From the cell containing the given text, extract its center point as (X, Y) coordinate. 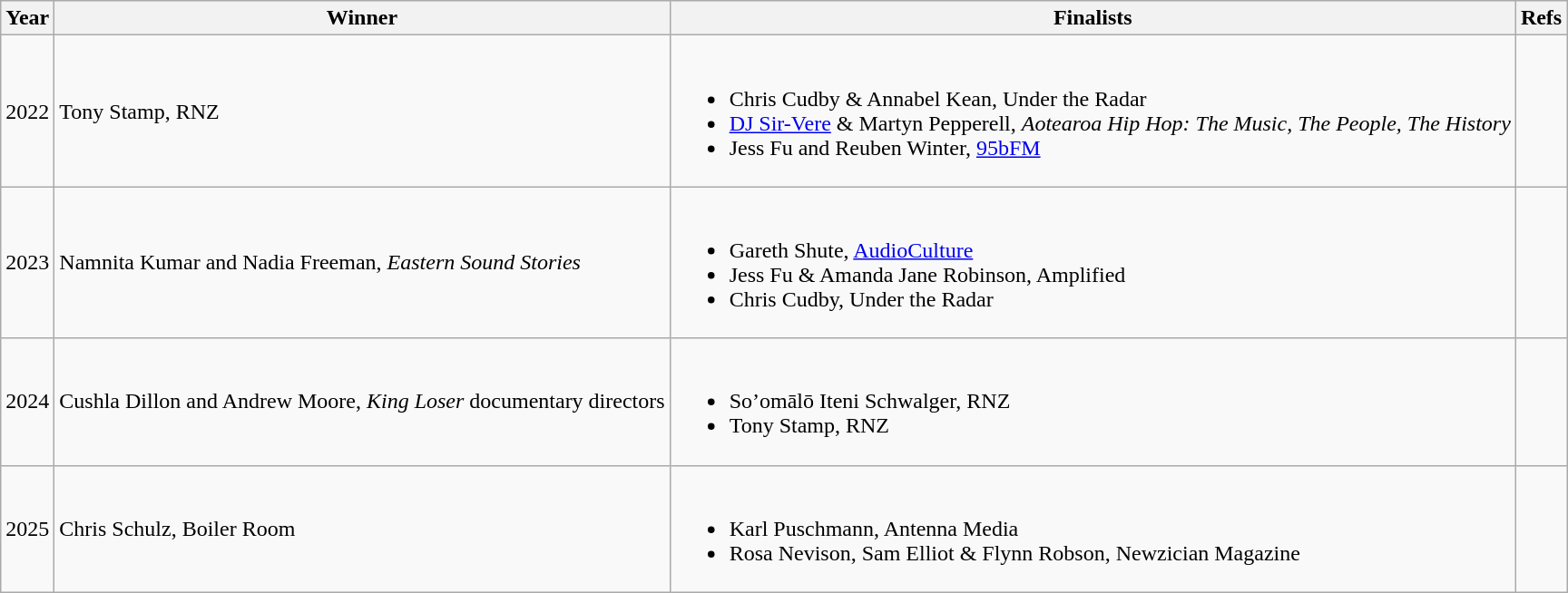
Tony Stamp, RNZ (362, 111)
Gareth Shute, AudioCultureJess Fu & Amanda Jane Robinson, AmplifiedChris Cudby, Under the Radar (1093, 263)
2023 (27, 263)
Namnita Kumar and Nadia Freeman, Eastern Sound Stories (362, 263)
Finalists (1093, 18)
Karl Puschmann, Antenna MediaRosa Nevison, Sam Elliot & Flynn Robson, Newzician Magazine (1093, 529)
Refs (1541, 18)
So’omālō Iteni Schwalger, RNZTony Stamp, RNZ (1093, 402)
2022 (27, 111)
Cushla Dillon and Andrew Moore, King Loser documentary directors (362, 402)
Year (27, 18)
Chris Schulz, Boiler Room (362, 529)
2024 (27, 402)
Winner (362, 18)
2025 (27, 529)
